Search for the cell housing the specified text and yield its [x, y] center coordinate. 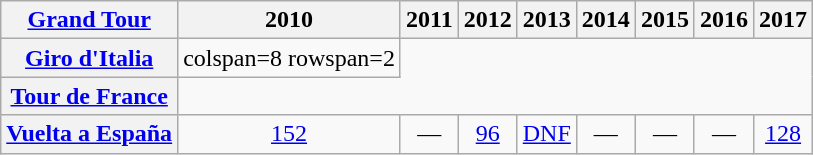
DNF [546, 134]
2014 [606, 20]
2017 [784, 20]
96 [488, 134]
Vuelta a España [90, 134]
2013 [546, 20]
128 [784, 134]
2010 [290, 20]
2011 [429, 20]
2016 [724, 20]
colspan=8 rowspan=2 [290, 58]
2012 [488, 20]
152 [290, 134]
Tour de France [90, 96]
Grand Tour [90, 20]
2015 [664, 20]
Giro d'Italia [90, 58]
